Detect which cell encompasses the target text, then output its [X, Y] center coordinate. 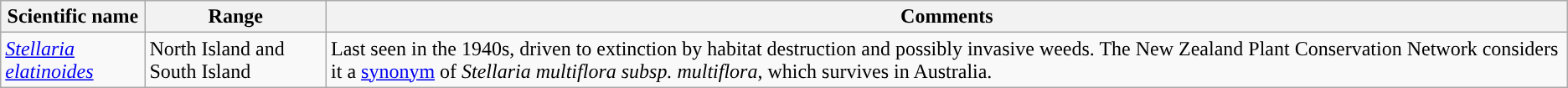
Range [236, 17]
Comments [947, 17]
North Island and South Island [236, 60]
Stellaria elatinoides [73, 60]
Scientific name [73, 17]
